Determine the [x, y] coordinate at the center of the cell enclosing the given text.  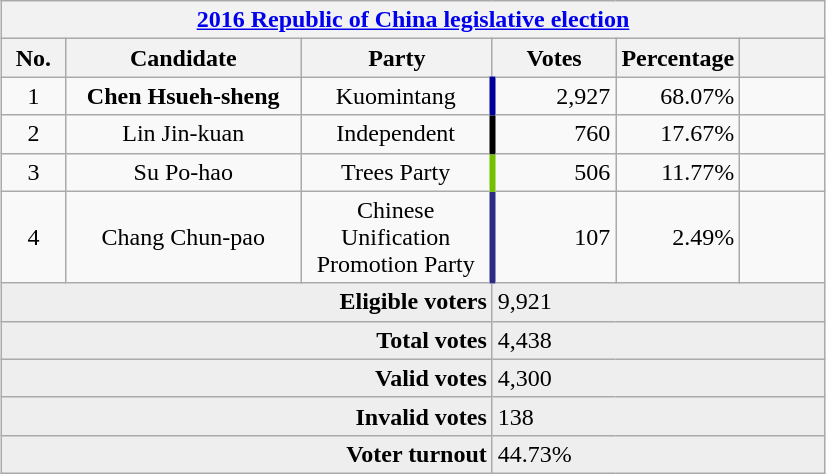
9,921 [658, 302]
Kuomintang [396, 96]
760 [554, 134]
11.77% [678, 172]
Voter turnout [248, 454]
Chinese Unification Promotion Party [396, 237]
2 [34, 134]
Total votes [248, 340]
Candidate [183, 58]
Percentage [678, 58]
44.73% [658, 454]
Eligible voters [248, 302]
Chang Chun-pao [183, 237]
2.49% [678, 237]
Trees Party [396, 172]
Su Po-hao [183, 172]
Party [396, 58]
4 [34, 237]
Invalid votes [248, 416]
1 [34, 96]
68.07% [678, 96]
Independent [396, 134]
4,300 [658, 378]
138 [658, 416]
2,927 [554, 96]
3 [34, 172]
No. [34, 58]
506 [554, 172]
Chen Hsueh-sheng [183, 96]
107 [554, 237]
2016 Republic of China legislative election [414, 20]
Votes [554, 58]
17.67% [678, 134]
4,438 [658, 340]
Valid votes [248, 378]
Lin Jin-kuan [183, 134]
